Locate the cell with the specified text and output its (X, Y) center coordinate. 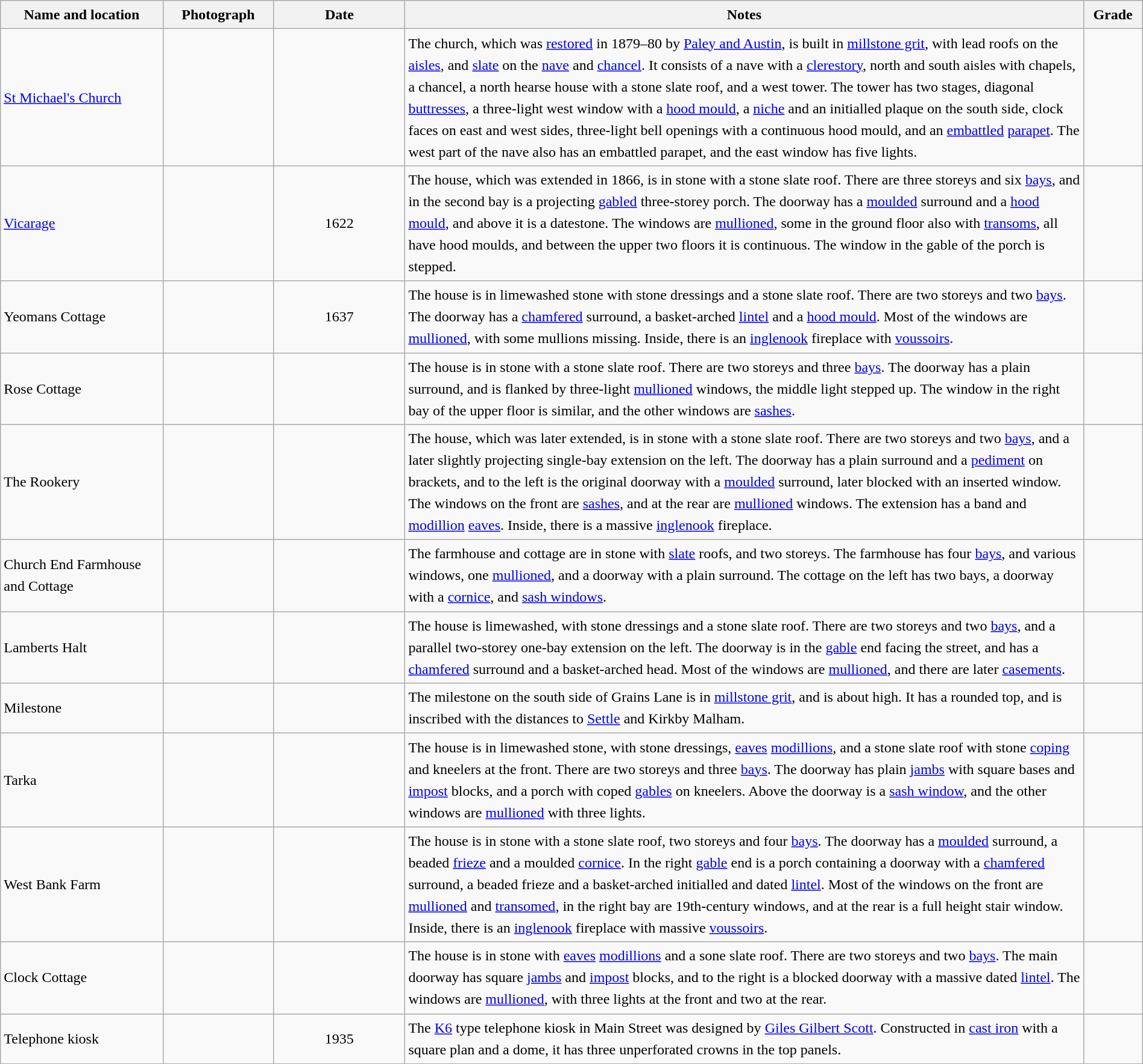
West Bank Farm (82, 884)
Lamberts Halt (82, 647)
Photograph (218, 14)
Telephone kiosk (82, 1039)
Date (339, 14)
Church End Farmhouse and Cottage (82, 575)
St Michael's Church (82, 98)
Notes (744, 14)
The Rookery (82, 482)
Tarka (82, 780)
Rose Cottage (82, 388)
Name and location (82, 14)
1637 (339, 317)
Milestone (82, 708)
Clock Cottage (82, 978)
Vicarage (82, 223)
1622 (339, 223)
Grade (1113, 14)
Yeomans Cottage (82, 317)
1935 (339, 1039)
